Pinpoint the cell where the given text exists, returning its (X, Y) midpoint coordinate. 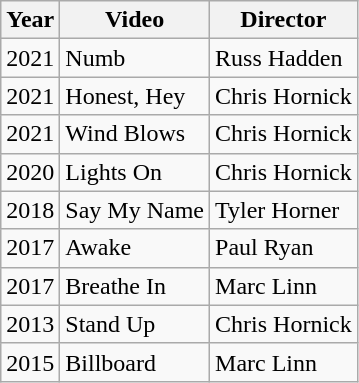
Year (30, 20)
Director (284, 20)
2020 (30, 172)
Wind Blows (135, 134)
Tyler Horner (284, 210)
Awake (135, 248)
Stand Up (135, 324)
Billboard (135, 362)
Russ Hadden (284, 58)
Paul Ryan (284, 248)
Video (135, 20)
Breathe In (135, 286)
2015 (30, 362)
Lights On (135, 172)
Numb (135, 58)
Honest, Hey (135, 96)
2018 (30, 210)
Say My Name (135, 210)
2013 (30, 324)
